Locate the cell with the specified text and output its [X, Y] center coordinate. 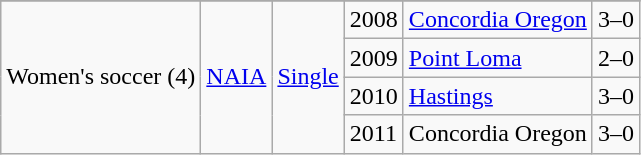
2008 [374, 20]
2010 [374, 96]
Point Loma [498, 58]
NAIA [236, 77]
Single [308, 77]
2009 [374, 58]
Hastings [498, 96]
Women's soccer (4) [101, 77]
2011 [374, 134]
2–0 [616, 58]
